Output the (x, y) coordinate of the center of the cell containing the given text.  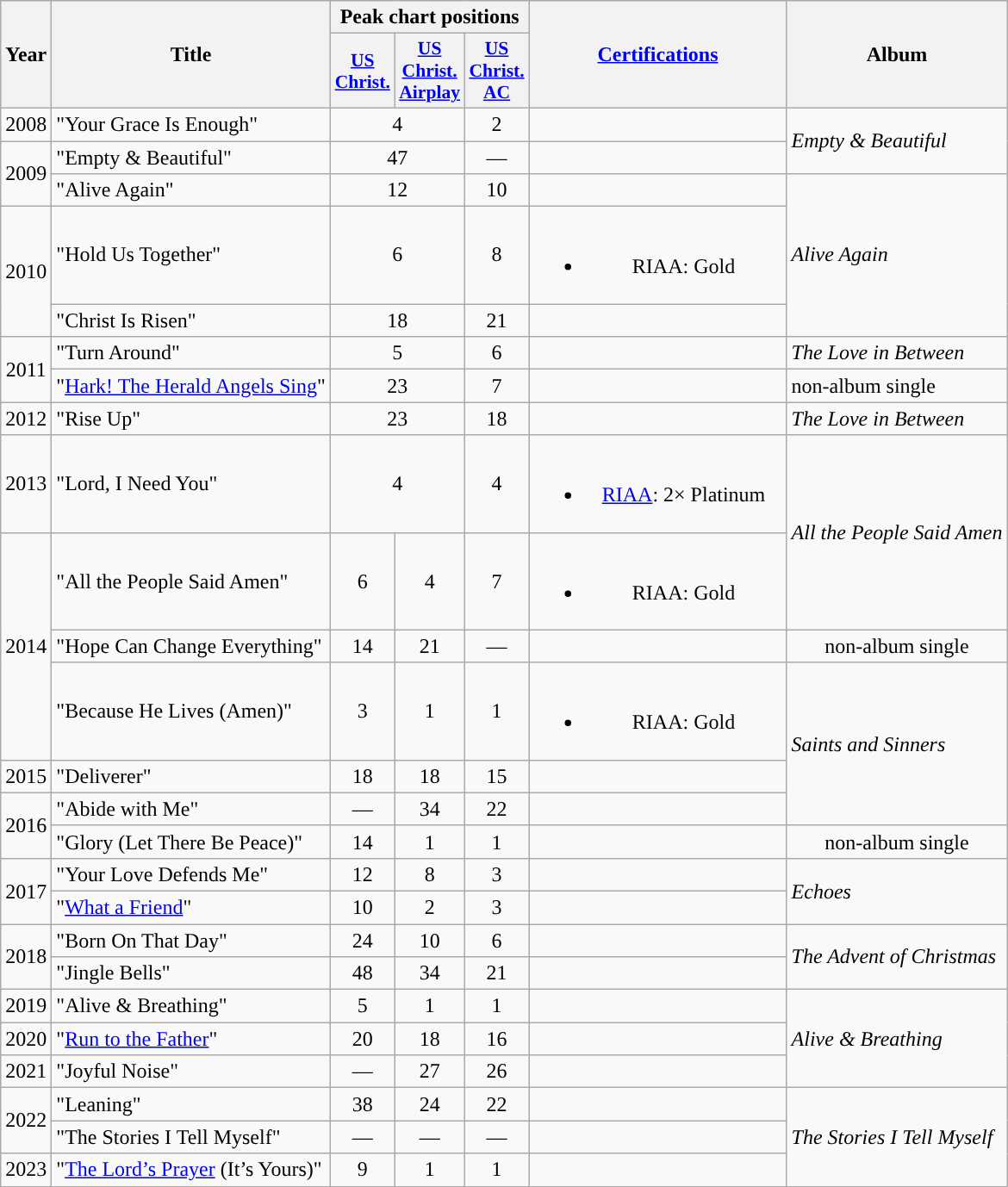
2014 (26, 646)
"Born On That Day" (191, 940)
20 (362, 1039)
"Hope Can Change Everything" (191, 646)
Certifications (658, 55)
15 (496, 776)
"Joyful Noise" (191, 1072)
Album (897, 55)
"Because He Lives (Amen)" (191, 712)
RIAA: 2× Platinum (658, 484)
2015 (26, 776)
"Abide with Me" (191, 809)
2023 (26, 1170)
Echoes (897, 891)
"Turn Around" (191, 353)
2017 (26, 891)
All the People Said Amen (897, 532)
26 (496, 1072)
2020 (26, 1039)
"Your Grace Is Enough" (191, 124)
"Run to the Father" (191, 1039)
2010 (26, 272)
38 (362, 1104)
Year (26, 55)
The Advent of Christmas (897, 956)
"Leaning" (191, 1104)
"The Lord’s Prayer (It’s Yours)" (191, 1170)
27 (429, 1072)
USChrist. (362, 71)
Alive Again (897, 255)
"Rise Up" (191, 419)
2022 (26, 1121)
2013 (26, 484)
The Stories I Tell Myself (897, 1137)
2021 (26, 1072)
2018 (26, 956)
"What a Friend" (191, 907)
2019 (26, 1006)
"The Stories I Tell Myself" (191, 1137)
"Empty & Beautiful" (191, 158)
"Your Love Defends Me" (191, 874)
16 (496, 1039)
47 (397, 158)
Saints and Sinners (897, 744)
Alive & Breathing (897, 1039)
Peak chart positions (429, 17)
Empty & Beautiful (897, 140)
2016 (26, 825)
USChrist.Airplay (429, 71)
"All the People Said Amen" (191, 581)
2008 (26, 124)
2012 (26, 419)
Title (191, 55)
"Christ Is Risen" (191, 320)
"Hark! The Herald Angels Sing" (191, 386)
"Lord, I Need You" (191, 484)
"Deliverer" (191, 776)
"Hold Us Together" (191, 255)
"Jingle Bells" (191, 973)
2009 (26, 174)
9 (362, 1170)
2011 (26, 370)
48 (362, 973)
"Glory (Let There Be Peace)" (191, 842)
"Alive & Breathing" (191, 1006)
USChrist. AC (496, 71)
"Alive Again" (191, 190)
